From the cell containing the given text, extract its center point as [x, y] coordinate. 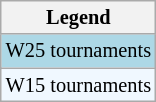
W15 tournaments [78, 85]
Legend [78, 17]
W25 tournaments [78, 51]
